Detect which cell encompasses the target text, then output its [x, y] center coordinate. 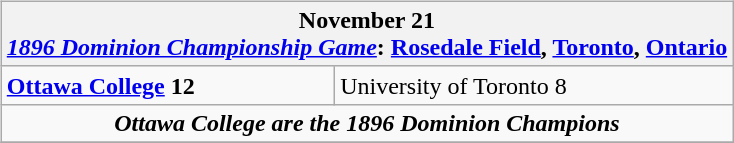
Ottawa College are the 1896 Dominion Champions [366, 123]
November 211896 Dominion Championship Game: Rosedale Field, Toronto, Ontario [366, 34]
Ottawa College 12 [168, 85]
University of Toronto 8 [534, 85]
